Provide the [X, Y] coordinate of the cell's center where the given text is located.  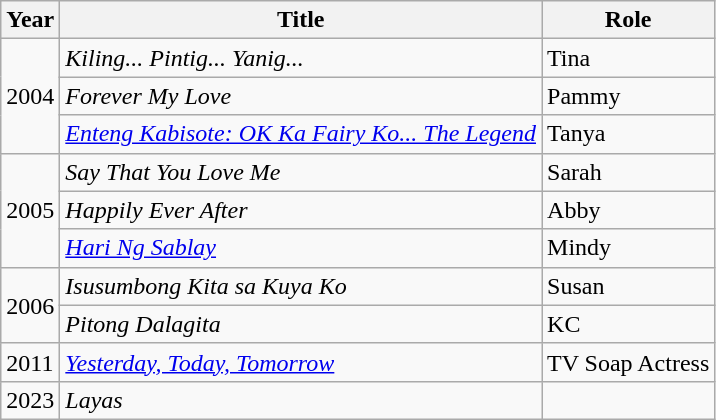
Layas [301, 400]
2023 [30, 400]
Pitong Dalagita [301, 324]
Forever My Love [301, 96]
2004 [30, 96]
TV Soap Actress [628, 362]
Role [628, 20]
Year [30, 20]
Tina [628, 58]
Yesterday, Today, Tomorrow [301, 362]
Sarah [628, 172]
Happily Ever After [301, 210]
2006 [30, 305]
Pammy [628, 96]
Tanya [628, 134]
Say That You Love Me [301, 172]
Kiling... Pintig... Yanig... [301, 58]
2005 [30, 210]
Enteng Kabisote: OK Ka Fairy Ko... The Legend [301, 134]
Mindy [628, 248]
2011 [30, 362]
Isusumbong Kita sa Kuya Ko [301, 286]
KC [628, 324]
Hari Ng Sablay [301, 248]
Abby [628, 210]
Susan [628, 286]
Title [301, 20]
